For the text-containing cell, return its midpoint in [x, y] coordinate format. 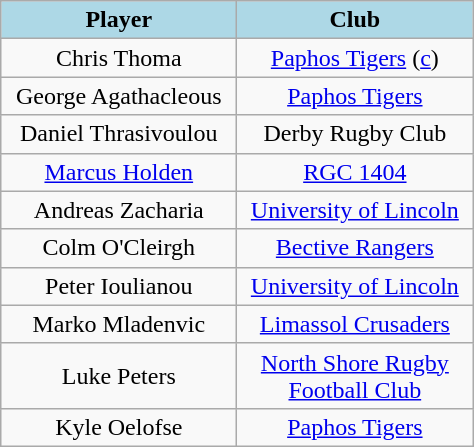
Peter Ioulianou [119, 286]
Andreas Zacharia [119, 210]
Luke Peters [119, 376]
Bective Rangers [355, 248]
Colm O'Cleirgh [119, 248]
RGC 1404 [355, 172]
George Agathacleous [119, 96]
Derby Rugby Club [355, 134]
Player [119, 20]
Limassol Crusaders [355, 324]
Marko Mladenvic [119, 324]
Kyle Oelofse [119, 427]
Chris Thoma [119, 58]
Club [355, 20]
Paphos Tigers (c) [355, 58]
North Shore Rugby Football Club [355, 376]
Daniel Thrasivoulou [119, 134]
Marcus Holden [119, 172]
